Detect which cell encompasses the target text, then output its [X, Y] center coordinate. 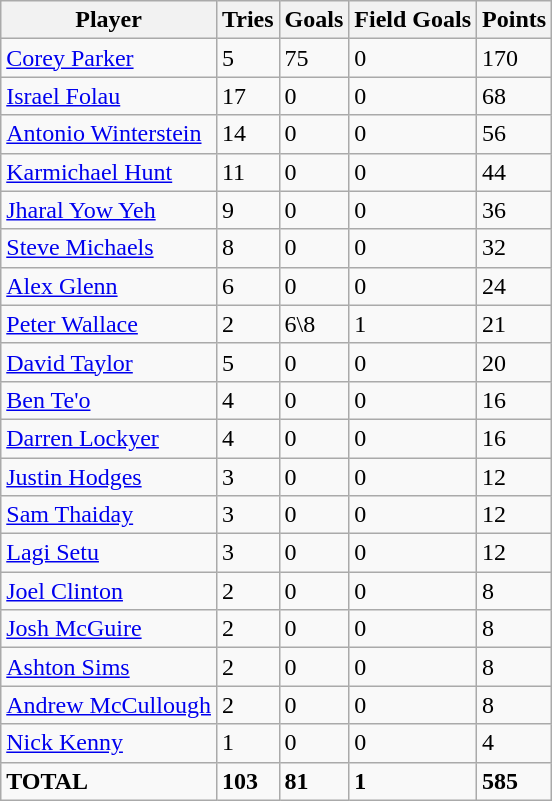
24 [514, 286]
6 [248, 286]
Alex Glenn [109, 286]
Israel Folau [109, 96]
6\8 [314, 324]
Sam Thaiday [109, 515]
Darren Lockyer [109, 438]
Ben Te'o [109, 400]
Antonio Winterstein [109, 134]
20 [514, 362]
36 [514, 210]
Karmichael Hunt [109, 172]
81 [314, 781]
21 [514, 324]
585 [514, 781]
170 [514, 58]
75 [314, 58]
68 [514, 96]
David Taylor [109, 362]
17 [248, 96]
Tries [248, 20]
Peter Wallace [109, 324]
14 [248, 134]
44 [514, 172]
Andrew McCullough [109, 705]
Corey Parker [109, 58]
Joel Clinton [109, 591]
56 [514, 134]
Jharal Yow Yeh [109, 210]
TOTAL [109, 781]
Nick Kenny [109, 743]
Player [109, 20]
Lagi Setu [109, 553]
9 [248, 210]
Field Goals [413, 20]
Goals [314, 20]
103 [248, 781]
Points [514, 20]
Ashton Sims [109, 667]
32 [514, 248]
Justin Hodges [109, 477]
Josh McGuire [109, 629]
11 [248, 172]
Steve Michaels [109, 248]
